Return [x, y] of the center of cell containing provided text 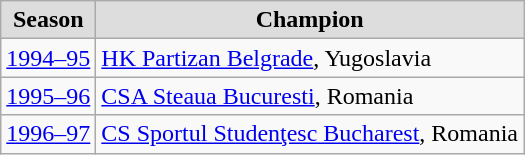
1995–96 [48, 96]
Season [48, 20]
1996–97 [48, 134]
HK Partizan Belgrade, Yugoslavia [310, 58]
Champion [310, 20]
1994–95 [48, 58]
CS Sportul Studenţesc Bucharest, Romania [310, 134]
CSA Steaua Bucuresti, Romania [310, 96]
